Determine the (X, Y) coordinate at the center of the cell enclosing the given text.  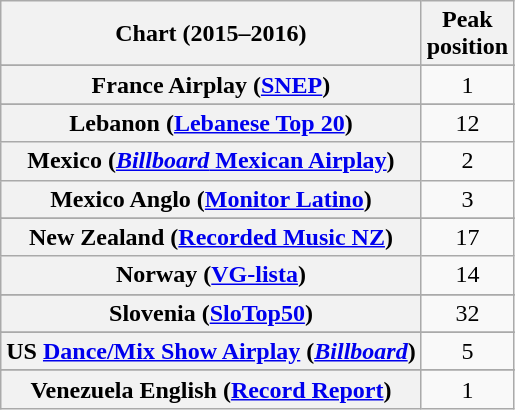
14 (467, 275)
Slovenia (SloTop50) (211, 313)
Venezuela English (Record Report) (211, 389)
3 (467, 199)
Chart (2015–2016) (211, 34)
New Zealand (Recorded Music NZ) (211, 237)
2 (467, 161)
5 (467, 351)
12 (467, 123)
17 (467, 237)
Lebanon (Lebanese Top 20) (211, 123)
Peakposition (467, 34)
32 (467, 313)
Norway (VG-lista) (211, 275)
France Airplay (SNEP) (211, 85)
Mexico (Billboard Mexican Airplay) (211, 161)
Mexico Anglo (Monitor Latino) (211, 199)
US Dance/Mix Show Airplay (Billboard) (211, 351)
